Return [X, Y] of the center of cell containing provided text 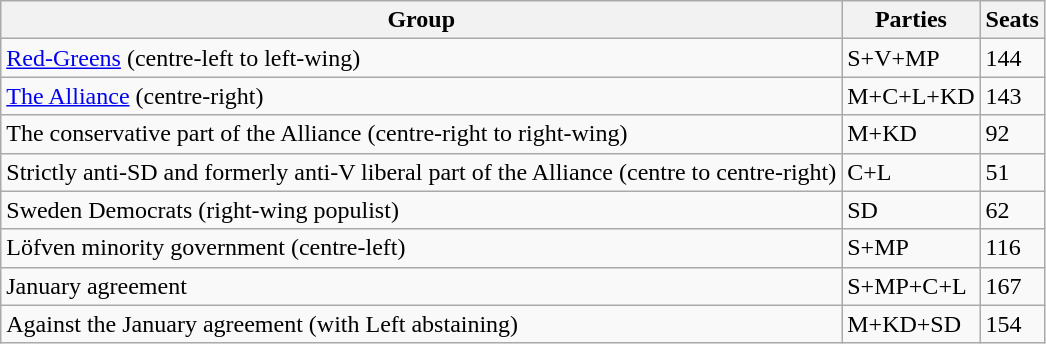
C+L [911, 172]
SD [911, 210]
Red-Greens (centre-left to left-wing) [422, 58]
Löfven minority government (centre-left) [422, 248]
116 [1012, 248]
Seats [1012, 20]
167 [1012, 286]
S+MP [911, 248]
Strictly anti-SD and formerly anti-V liberal part of the Alliance (centre to centre-right) [422, 172]
Parties [911, 20]
S+MP+C+L [911, 286]
M+C+L+KD [911, 96]
92 [1012, 134]
M+KD [911, 134]
S+V+MP [911, 58]
M+KD+SD [911, 324]
62 [1012, 210]
Against the January agreement (with Left abstaining) [422, 324]
The Alliance (centre-right) [422, 96]
The conservative part of the Alliance (centre-right to right-wing) [422, 134]
143 [1012, 96]
51 [1012, 172]
January agreement [422, 286]
154 [1012, 324]
144 [1012, 58]
Sweden Democrats (right-wing populist) [422, 210]
Group [422, 20]
